Pinpoint the cell where the given text exists, returning its (X, Y) midpoint coordinate. 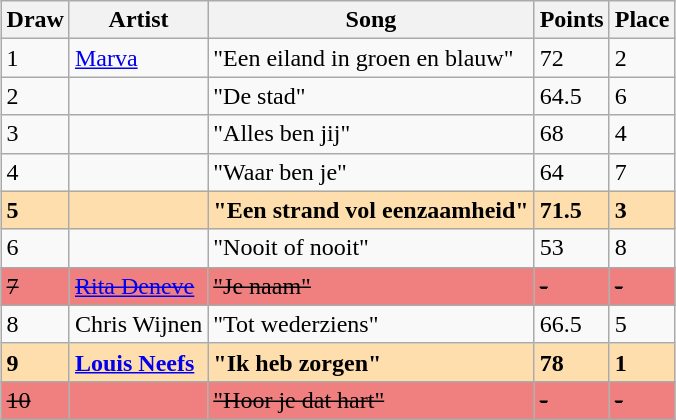
"Een eiland in groen en blauw" (371, 58)
Song (371, 20)
64 (572, 172)
Rita Deneve (138, 286)
72 (572, 58)
"Tot wederziens" (371, 324)
71.5 (572, 210)
Louis Neefs (138, 362)
66.5 (572, 324)
78 (572, 362)
64.5 (572, 96)
Points (572, 20)
"Nooit of nooit" (371, 248)
Draw (35, 20)
10 (35, 400)
Marva (138, 58)
"Een strand vol eenzaamheid" (371, 210)
"Waar ben je" (371, 172)
"Hoor je dat hart" (371, 400)
Place (642, 20)
Artist (138, 20)
"De stad" (371, 96)
"Je naam" (371, 286)
Chris Wijnen (138, 324)
68 (572, 134)
9 (35, 362)
"Alles ben jij" (371, 134)
53 (572, 248)
"Ik heb zorgen" (371, 362)
